Identify which cell holds the provided text, then report its (x, y) central coordinate. 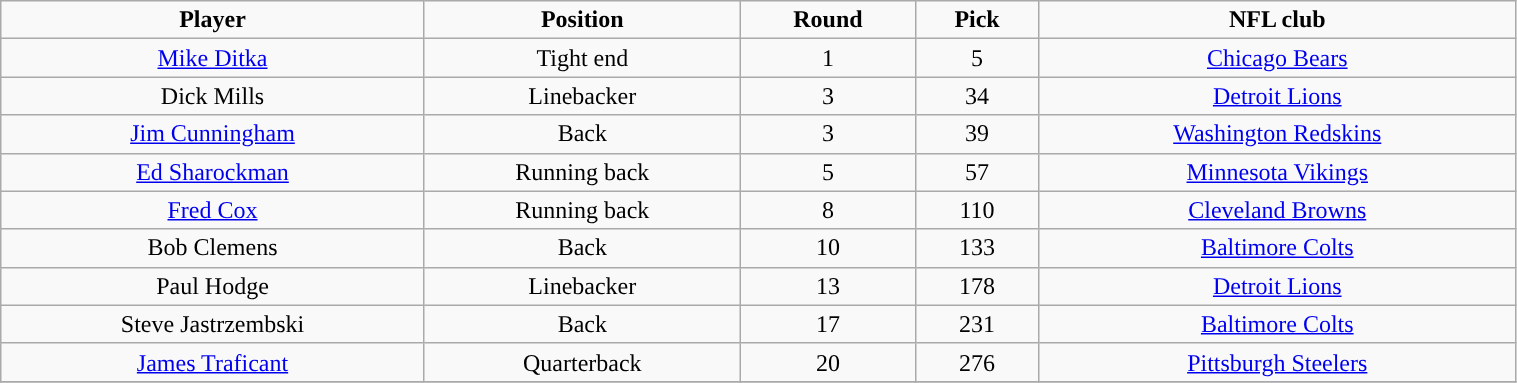
Position (582, 20)
Quarterback (582, 362)
133 (978, 248)
Chicago Bears (1277, 58)
34 (978, 96)
Mike Ditka (213, 58)
Player (213, 20)
Pick (978, 20)
Cleveland Browns (1277, 210)
Dick Mills (213, 96)
20 (828, 362)
276 (978, 362)
13 (828, 286)
17 (828, 324)
178 (978, 286)
10 (828, 248)
Ed Sharockman (213, 172)
Tight end (582, 58)
110 (978, 210)
Round (828, 20)
Pittsburgh Steelers (1277, 362)
57 (978, 172)
NFL club (1277, 20)
Paul Hodge (213, 286)
Washington Redskins (1277, 134)
231 (978, 324)
1 (828, 58)
Jim Cunningham (213, 134)
Minnesota Vikings (1277, 172)
39 (978, 134)
James Traficant (213, 362)
Bob Clemens (213, 248)
8 (828, 210)
Steve Jastrzembski (213, 324)
Fred Cox (213, 210)
